Locate the cell with the specified text and output its (x, y) center coordinate. 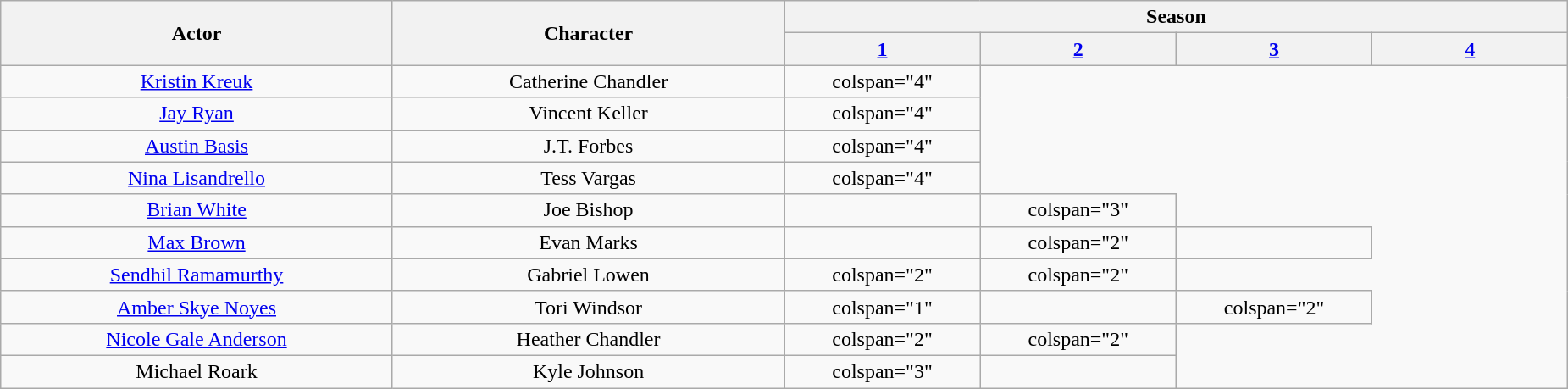
Character (588, 33)
2 (1078, 49)
Joe Bishop (588, 210)
Vincent Keller (588, 114)
Kyle Johnson (588, 371)
Nina Lisandrello (197, 178)
Nicole Gale Anderson (197, 339)
Gabriel Lowen (588, 275)
Heather Chandler (588, 339)
Actor (197, 33)
4 (1471, 49)
Tori Windsor (588, 307)
3 (1274, 49)
1 (883, 49)
colspan="1" (883, 307)
Kristin Kreuk (197, 81)
Jay Ryan (197, 114)
Amber Skye Noyes (197, 307)
Evan Marks (588, 242)
Brian White (197, 210)
Michael Roark (197, 371)
Austin Basis (197, 146)
Season (1176, 17)
Sendhil Ramamurthy (197, 275)
Catherine Chandler (588, 81)
Tess Vargas (588, 178)
Max Brown (197, 242)
J.T. Forbes (588, 146)
